Pinpoint the cell where the given text exists, returning its [X, Y] midpoint coordinate. 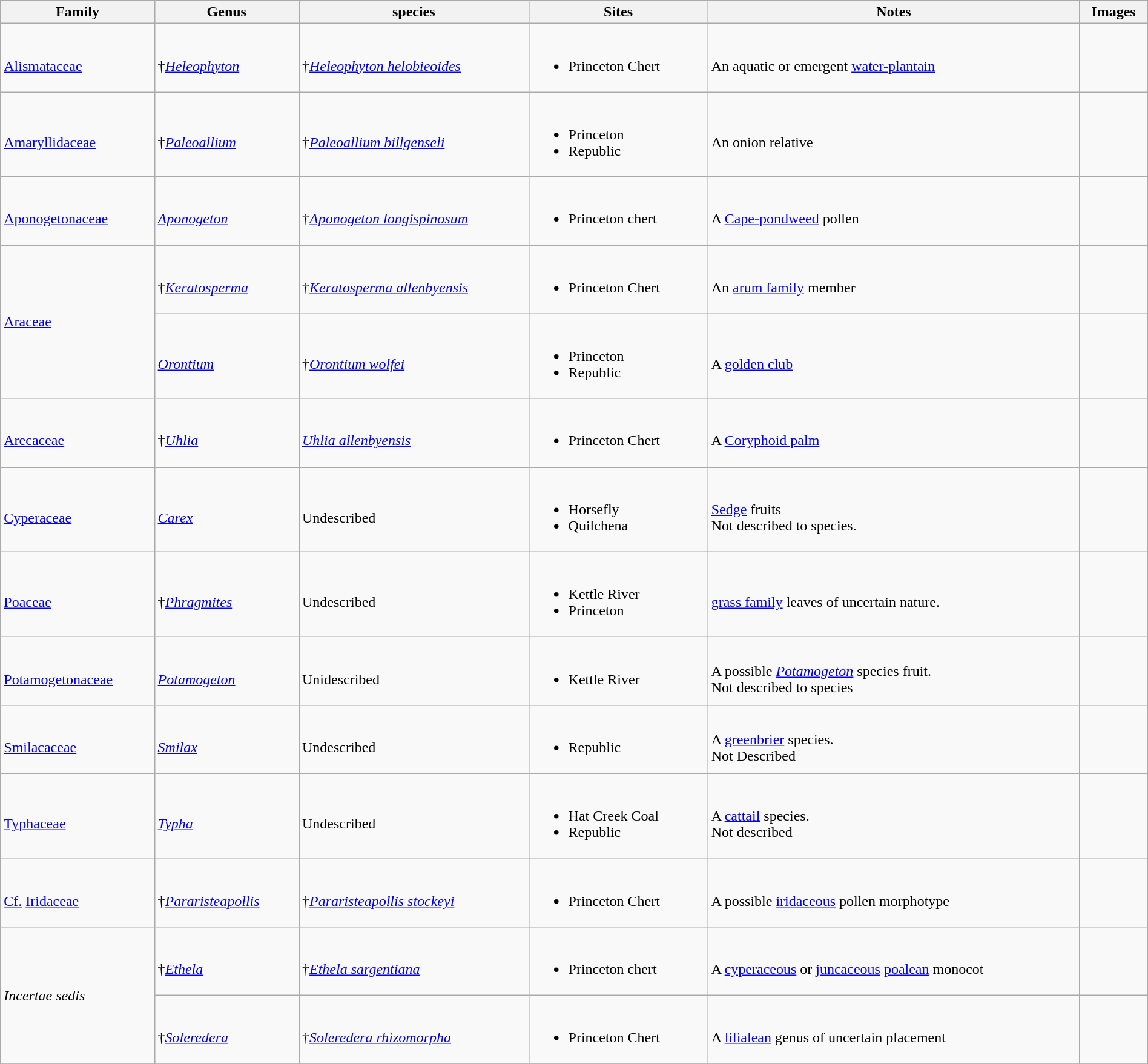
An aquatic or emergent water-plantain [894, 58]
grass family leaves of uncertain nature. [894, 594]
Aponogeton [226, 211]
HorseflyQuilchena [618, 509]
A Coryphoid palm [894, 432]
Aponogetonaceae [78, 211]
†Keratosperma [226, 280]
Incertae sedis [78, 996]
Notes [894, 12]
†Heleophyton helobieoides [414, 58]
†Soleredera [226, 1029]
Typhaceae [78, 816]
Genus [226, 12]
†Pararisteapollis stockeyi [414, 893]
A cyperaceous or juncaceous poalean monocot [894, 962]
A lilialean genus of uncertain placement [894, 1029]
†Keratosperma allenbyensis [414, 280]
Family [78, 12]
Sedge fruitsNot described to species. [894, 509]
†Soleredera rhizomorpha [414, 1029]
Smilacaceae [78, 739]
A possible iridaceous pollen morphotype [894, 893]
Hat Creek CoalRepublic [618, 816]
Potamogeton [226, 671]
Kettle RiverPrinceton [618, 594]
Smilax [226, 739]
Unidescribed [414, 671]
An arum family member [894, 280]
†Pararisteapollis [226, 893]
Typha [226, 816]
†Aponogeton longispinosum [414, 211]
Potamogetonaceae [78, 671]
A possible Potamogeton species fruit. Not described to species [894, 671]
Sites [618, 12]
Arecaceae [78, 432]
Poaceae [78, 594]
Araceae [78, 322]
species [414, 12]
A Cape-pondweed pollen [894, 211]
Images [1113, 12]
Amaryllidaceae [78, 134]
A cattail species. Not described [894, 816]
†Orontium wolfei [414, 356]
Cyperaceae [78, 509]
A golden club [894, 356]
A greenbrier species. Not Described [894, 739]
†Heleophyton [226, 58]
†Phragmites [226, 594]
Carex [226, 509]
Republic [618, 739]
Cf. Iridaceae [78, 893]
Alismataceae [78, 58]
An onion relative [894, 134]
Uhlia allenbyensis [414, 432]
†Paleoallium [226, 134]
†Ethela sargentiana [414, 962]
†Ethela [226, 962]
†Paleoallium billgenseli [414, 134]
Orontium [226, 356]
†Uhlia [226, 432]
Kettle River [618, 671]
